Provide the (x, y) coordinate of the cell's center where the given text is located.  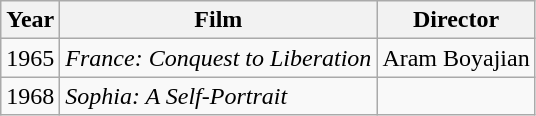
Sophia: A Self-Portrait (218, 96)
Aram Boyajian (456, 58)
1965 (30, 58)
France: Conquest to Liberation (218, 58)
Year (30, 20)
Director (456, 20)
1968 (30, 96)
Film (218, 20)
